Pinpoint the cell where the given text exists, returning its (X, Y) midpoint coordinate. 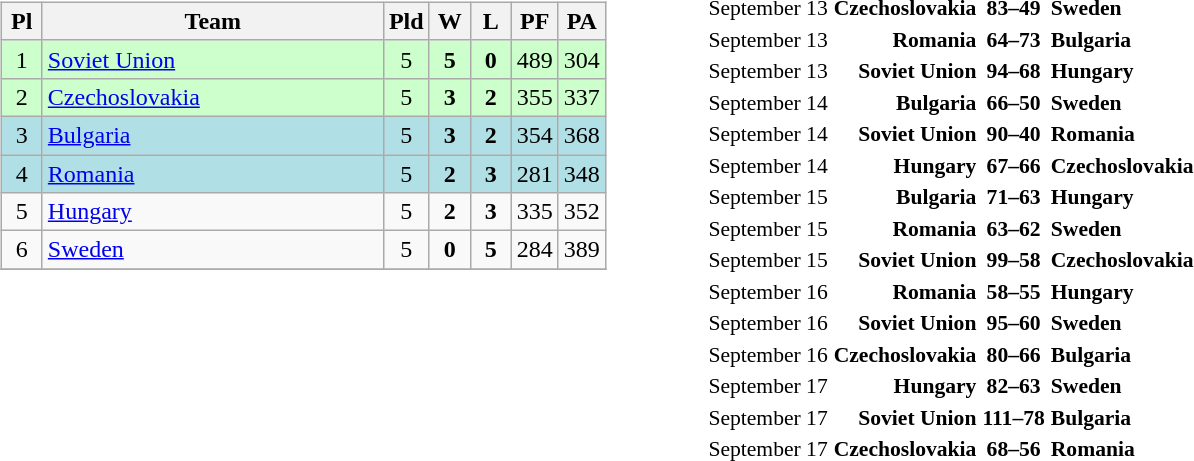
Pld (406, 21)
368 (582, 135)
281 (534, 173)
6 (22, 250)
Pl (22, 21)
352 (582, 212)
Sweden (212, 250)
489 (534, 59)
389 (582, 250)
L (490, 21)
355 (534, 97)
80–66 (1014, 354)
63–62 (1014, 228)
66–50 (1014, 102)
71–63 (1014, 197)
W (450, 21)
337 (582, 97)
90–40 (1014, 134)
58–55 (1014, 291)
354 (534, 135)
67–66 (1014, 165)
95–60 (1014, 323)
1 (22, 59)
4 (22, 173)
82–63 (1014, 386)
PA (582, 21)
335 (534, 212)
348 (582, 173)
PF (534, 21)
111–78 (1014, 417)
99–58 (1014, 260)
64–73 (1014, 39)
Team (212, 21)
284 (534, 250)
304 (582, 59)
94–68 (1014, 71)
